Identify which cell holds the provided text, then report its [x, y] central coordinate. 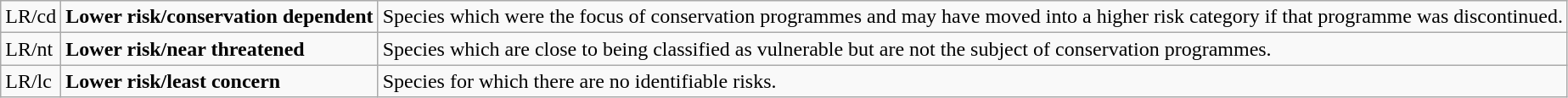
Species which were the focus of conservation programmes and may have moved into a higher risk category if that programme was discontinued. [973, 17]
Lower risk/near threatened [219, 49]
LR/nt [31, 49]
Lower risk/least concern [219, 81]
LR/cd [31, 17]
Species for which there are no identifiable risks. [973, 81]
Lower risk/conservation dependent [219, 17]
LR/lc [31, 81]
Species which are close to being classified as vulnerable but are not the subject of conservation programmes. [973, 49]
